Return [X, Y] of the center of cell containing provided text 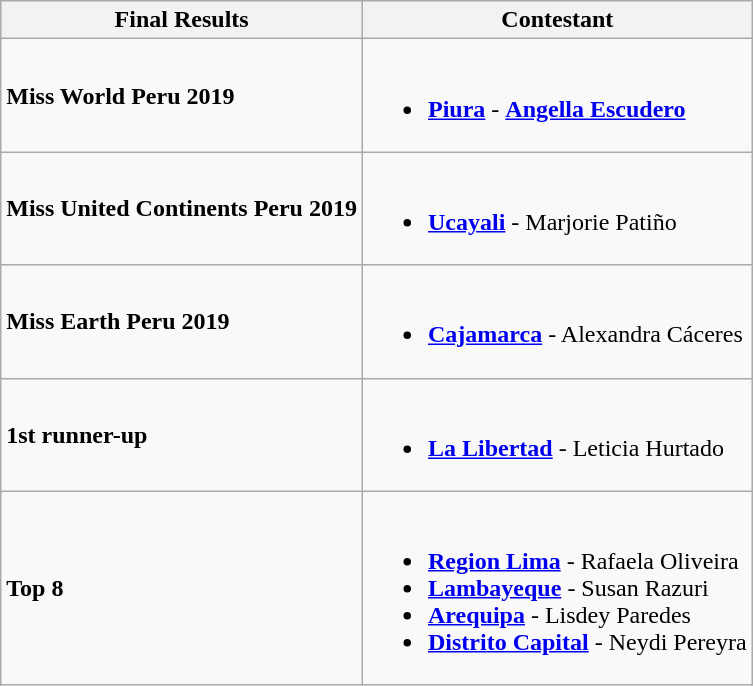
Top 8 [182, 588]
Contestant [557, 20]
Miss World Peru 2019 [182, 96]
Final Results [182, 20]
Ucayali - Marjorie Patiño [557, 208]
1st runner-up [182, 434]
Miss United Continents Peru 2019 [182, 208]
La Libertad - Leticia Hurtado [557, 434]
Piura - Angella Escudero [557, 96]
Region Lima - Rafaela Oliveira Lambayeque - Susan Razuri Arequipa - Lisdey Paredes Distrito Capital - Neydi Pereyra [557, 588]
Miss Earth Peru 2019 [182, 322]
Cajamarca - Alexandra Cáceres [557, 322]
